Locate the cell with the specified text and output its [x, y] center coordinate. 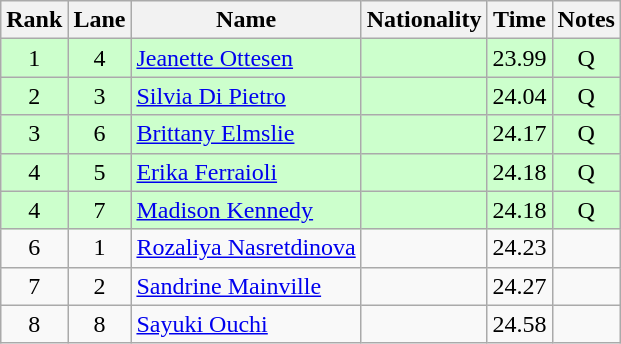
24.04 [520, 96]
Rozaliya Nasretdinova [246, 248]
5 [100, 172]
Notes [586, 20]
Lane [100, 20]
24.27 [520, 286]
Rank [34, 20]
Brittany Elmslie [246, 134]
Sayuki Ouchi [246, 324]
Jeanette Ottesen [246, 58]
24.23 [520, 248]
Erika Ferraioli [246, 172]
24.17 [520, 134]
Silvia Di Pietro [246, 96]
Madison Kennedy [246, 210]
24.58 [520, 324]
23.99 [520, 58]
Name [246, 20]
Time [520, 20]
Nationality [424, 20]
Sandrine Mainville [246, 286]
